Pinpoint the cell where the given text exists, returning its (X, Y) midpoint coordinate. 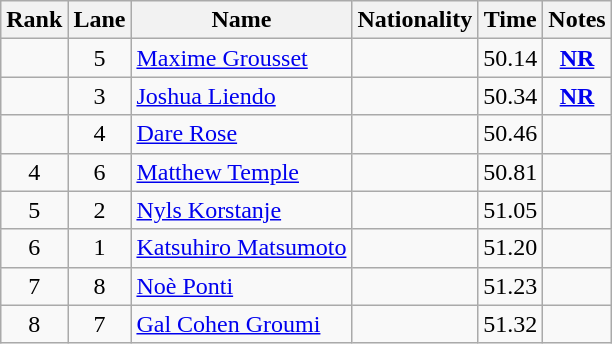
51.23 (510, 286)
50.46 (510, 134)
Rank (34, 20)
Matthew Temple (242, 172)
51.20 (510, 248)
3 (100, 96)
Name (242, 20)
Dare Rose (242, 134)
Lane (100, 20)
2 (100, 210)
Katsuhiro Matsumoto (242, 248)
1 (100, 248)
Joshua Liendo (242, 96)
Nyls Korstanje (242, 210)
Maxime Grousset (242, 58)
Time (510, 20)
Notes (577, 20)
51.05 (510, 210)
50.81 (510, 172)
50.14 (510, 58)
Gal Cohen Groumi (242, 324)
Nationality (415, 20)
Noè Ponti (242, 286)
50.34 (510, 96)
51.32 (510, 324)
